Identify which cell holds the provided text, then report its (X, Y) central coordinate. 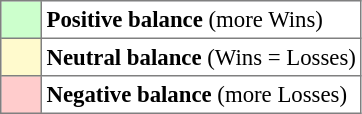
Negative balance (more Losses) (201, 95)
Neutral balance (Wins = Losses) (201, 57)
Positive balance (more Wins) (201, 20)
